Scan for the cell matching the given text and deliver its [X, Y] coordinate at center. 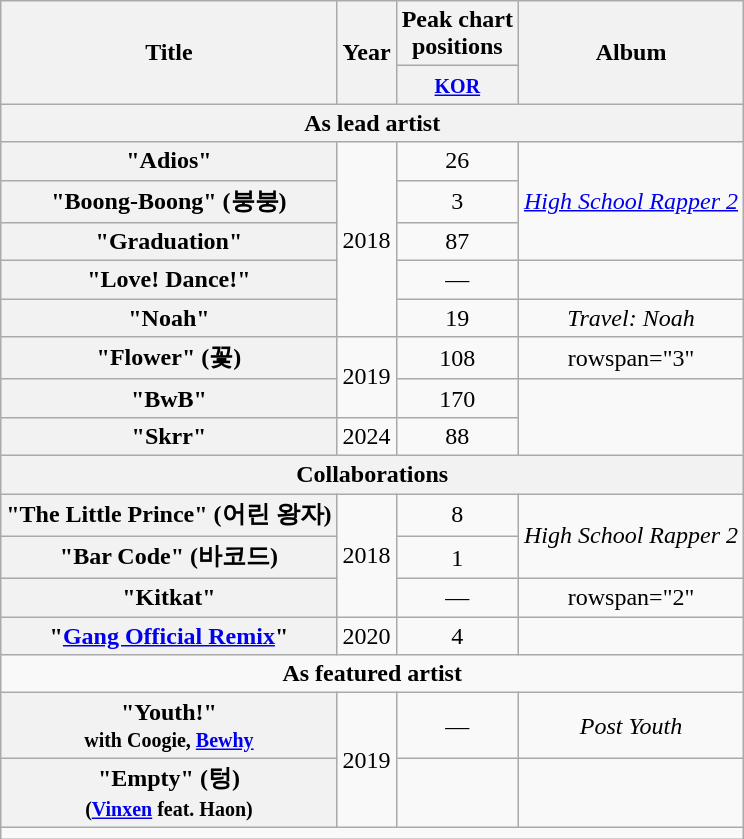
88 [457, 436]
Album [632, 52]
Post Youth [632, 726]
4 [457, 636]
"Bar Code" (바코드) [169, 558]
"Skrr" [169, 436]
rowspan="3" [632, 358]
19 [457, 318]
2024 [366, 436]
"Adios" [169, 161]
Title [169, 52]
"Boong-Boong" (붕붕) [169, 202]
Peak chart positions [457, 34]
"Flower" (꽃) [169, 358]
"Kitkat" [169, 598]
"Noah" [169, 318]
87 [457, 242]
"Graduation" [169, 242]
Collaborations [372, 474]
KOR [457, 85]
108 [457, 358]
"The Little Prince" (어린 왕자) [169, 516]
As lead artist [372, 123]
Travel: Noah [632, 318]
rowspan="2" [632, 598]
"Youth!"with Coogie, Bewhy [169, 726]
As featured artist [372, 674]
26 [457, 161]
2020 [366, 636]
Year [366, 52]
1 [457, 558]
170 [457, 398]
"Love! Dance!" [169, 280]
"BwB" [169, 398]
3 [457, 202]
"Gang Official Remix" [169, 636]
"Empty" (텅)(Vinxen feat. Haon) [169, 793]
8 [457, 516]
